Scan for the cell matching the given text and deliver its [x, y] coordinate at center. 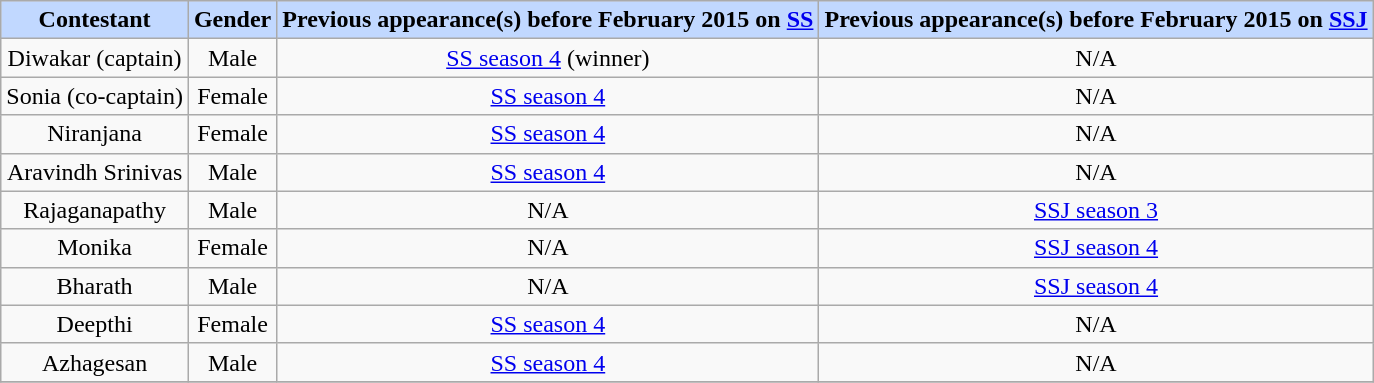
Previous appearance(s) before February 2015 on SSJ [1096, 20]
Rajaganapathy [95, 210]
Niranjana [95, 134]
Gender [232, 20]
SS season 4 (winner) [548, 58]
Bharath [95, 286]
Previous appearance(s) before February 2015 on SS [548, 20]
Azhagesan [95, 362]
Monika [95, 248]
Deepthi [95, 324]
Diwakar (captain) [95, 58]
Contestant [95, 20]
Sonia (co-captain) [95, 96]
SSJ season 3 [1096, 210]
Aravindh Srinivas [95, 172]
